Identify which cell holds the provided text, then report its (X, Y) central coordinate. 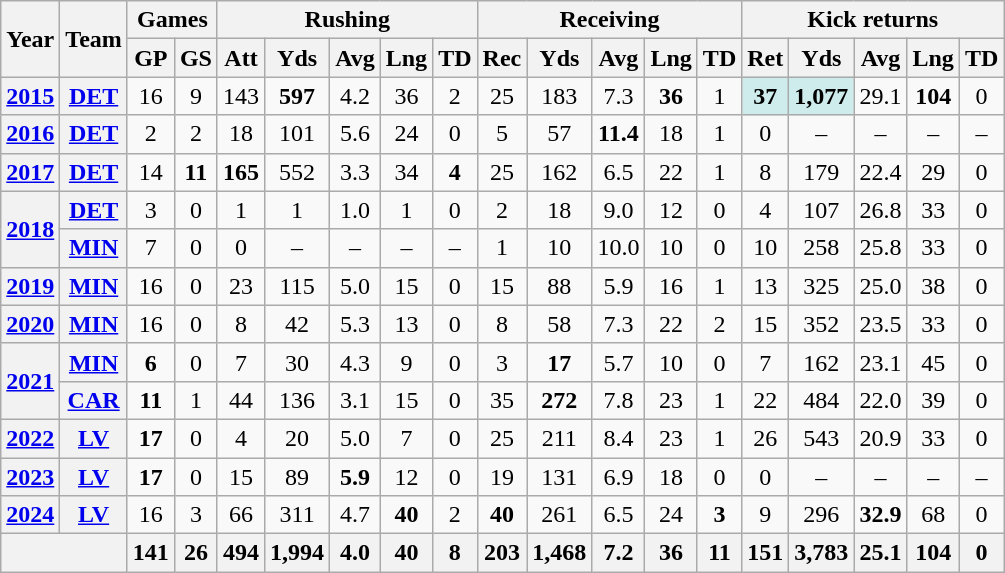
37 (766, 96)
Games (172, 20)
115 (298, 286)
Rushing (347, 20)
39 (933, 400)
26.8 (880, 210)
211 (560, 438)
165 (240, 172)
543 (822, 438)
1.0 (356, 210)
552 (298, 172)
25.8 (880, 248)
4.3 (356, 362)
3.1 (356, 400)
5 (502, 134)
10.0 (618, 248)
3.3 (356, 172)
68 (933, 515)
1,994 (298, 553)
20 (298, 438)
2018 (30, 229)
261 (560, 515)
20.9 (880, 438)
2024 (30, 515)
2021 (30, 381)
88 (560, 286)
2022 (30, 438)
311 (298, 515)
2020 (30, 324)
GS (196, 58)
7.2 (618, 553)
5.6 (356, 134)
6.9 (618, 477)
29 (933, 172)
2019 (30, 286)
44 (240, 400)
494 (240, 553)
19 (502, 477)
2016 (30, 134)
597 (298, 96)
143 (240, 96)
30 (298, 362)
203 (502, 553)
272 (560, 400)
5.7 (618, 362)
2023 (30, 477)
35 (502, 400)
107 (822, 210)
89 (298, 477)
45 (933, 362)
4.2 (356, 96)
Team (94, 39)
Year (30, 39)
29.1 (880, 96)
101 (298, 134)
2015 (30, 96)
4.7 (356, 515)
Receiving (610, 20)
3,783 (822, 553)
25.1 (880, 553)
Rec (502, 58)
183 (560, 96)
34 (406, 172)
58 (560, 324)
4.0 (356, 553)
484 (822, 400)
57 (560, 134)
2017 (30, 172)
23.5 (880, 324)
131 (560, 477)
7.8 (618, 400)
14 (150, 172)
42 (298, 324)
151 (766, 553)
1,077 (822, 96)
5.3 (356, 324)
6 (150, 362)
CAR (94, 400)
1,468 (560, 553)
22.0 (880, 400)
11.4 (618, 134)
141 (150, 553)
66 (240, 515)
Att (240, 58)
9.0 (618, 210)
38 (933, 286)
GP (150, 58)
8.4 (618, 438)
136 (298, 400)
32.9 (880, 515)
22.4 (880, 172)
23.1 (880, 362)
325 (822, 286)
25.0 (880, 286)
179 (822, 172)
Kick returns (873, 20)
258 (822, 248)
296 (822, 515)
352 (822, 324)
Ret (766, 58)
